From the cell containing the given text, extract its center point as (x, y) coordinate. 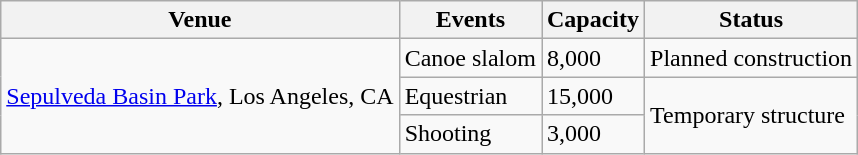
Equestrian (470, 96)
3,000 (594, 134)
Sepulveda Basin Park, Los Angeles, CA (200, 96)
15,000 (594, 96)
Planned construction (752, 58)
Temporary structure (752, 115)
Canoe slalom (470, 58)
Status (752, 20)
8,000 (594, 58)
Events (470, 20)
Shooting (470, 134)
Venue (200, 20)
Capacity (594, 20)
